Locate the cell with the specified text and output its [X, Y] center coordinate. 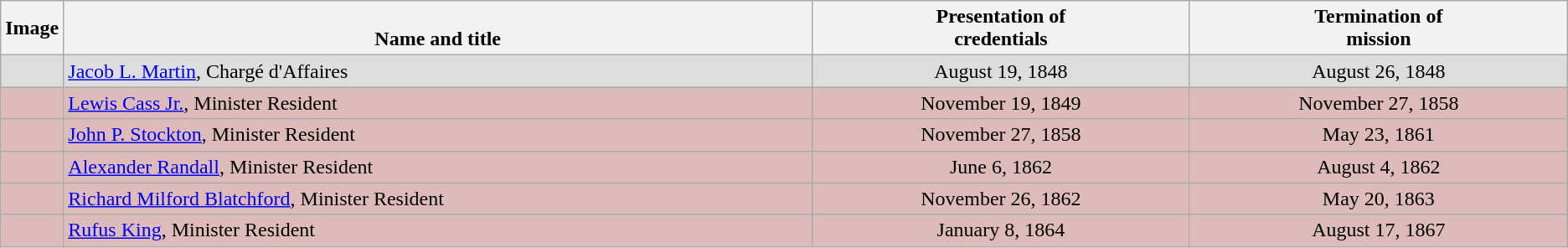
Lewis Cass Jr., Minister Resident [438, 103]
June 6, 1862 [1000, 167]
Alexander Randall, Minister Resident [438, 167]
John P. Stockton, Minister Resident [438, 135]
January 8, 1864 [1000, 230]
May 20, 1863 [1379, 199]
Jacob L. Martin, Chargé d'Affaires [438, 71]
May 23, 1861 [1379, 135]
Name and title [438, 28]
Richard Milford Blatchford, Minister Resident [438, 199]
Presentation ofcredentials [1000, 28]
Termination ofmission [1379, 28]
Image [32, 28]
August 19, 1848 [1000, 71]
August 17, 1867 [1379, 230]
November 26, 1862 [1000, 199]
August 26, 1848 [1379, 71]
August 4, 1862 [1379, 167]
Rufus King, Minister Resident [438, 230]
November 19, 1849 [1000, 103]
